Search for the cell housing the specified text and yield its (X, Y) center coordinate. 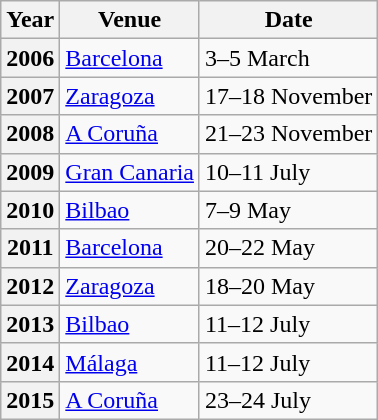
2008 (30, 134)
2015 (30, 400)
2006 (30, 58)
7–9 May (288, 210)
21–23 November (288, 134)
3–5 March (288, 58)
17–18 November (288, 96)
23–24 July (288, 400)
2011 (30, 248)
2009 (30, 172)
2010 (30, 210)
20–22 May (288, 248)
2007 (30, 96)
Gran Canaria (130, 172)
Year (30, 20)
2014 (30, 362)
Málaga (130, 362)
2013 (30, 324)
Venue (130, 20)
2012 (30, 286)
18–20 May (288, 286)
10–11 July (288, 172)
Date (288, 20)
